Return the [X, Y] coordinate for the center point of the cell that contains the specified text.  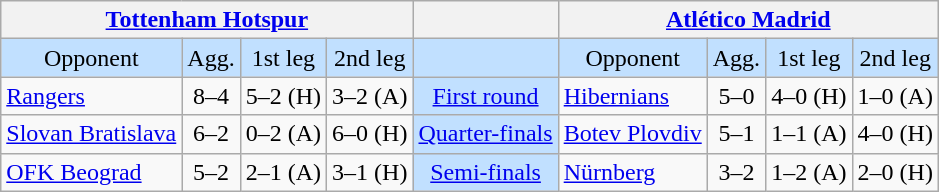
Tottenham Hotspur [207, 20]
3–2 [736, 172]
Hibernians [632, 96]
1–0 (A) [895, 96]
1–2 (A) [809, 172]
2–0 (H) [895, 172]
Semi-finals [486, 172]
1–1 (A) [809, 134]
5–2 (H) [283, 96]
3–2 (A) [370, 96]
First round [486, 96]
6–0 (H) [370, 134]
Atlético Madrid [748, 20]
OFK Beograd [92, 172]
6–2 [211, 134]
Rangers [92, 96]
Botev Plovdiv [632, 134]
Slovan Bratislava [92, 134]
8–4 [211, 96]
Quarter-finals [486, 134]
Nürnberg [632, 172]
5–0 [736, 96]
3–1 (H) [370, 172]
5–2 [211, 172]
5–1 [736, 134]
2–1 (A) [283, 172]
0–2 (A) [283, 134]
